Determine the [X, Y] coordinate at the center of the cell enclosing the given text.  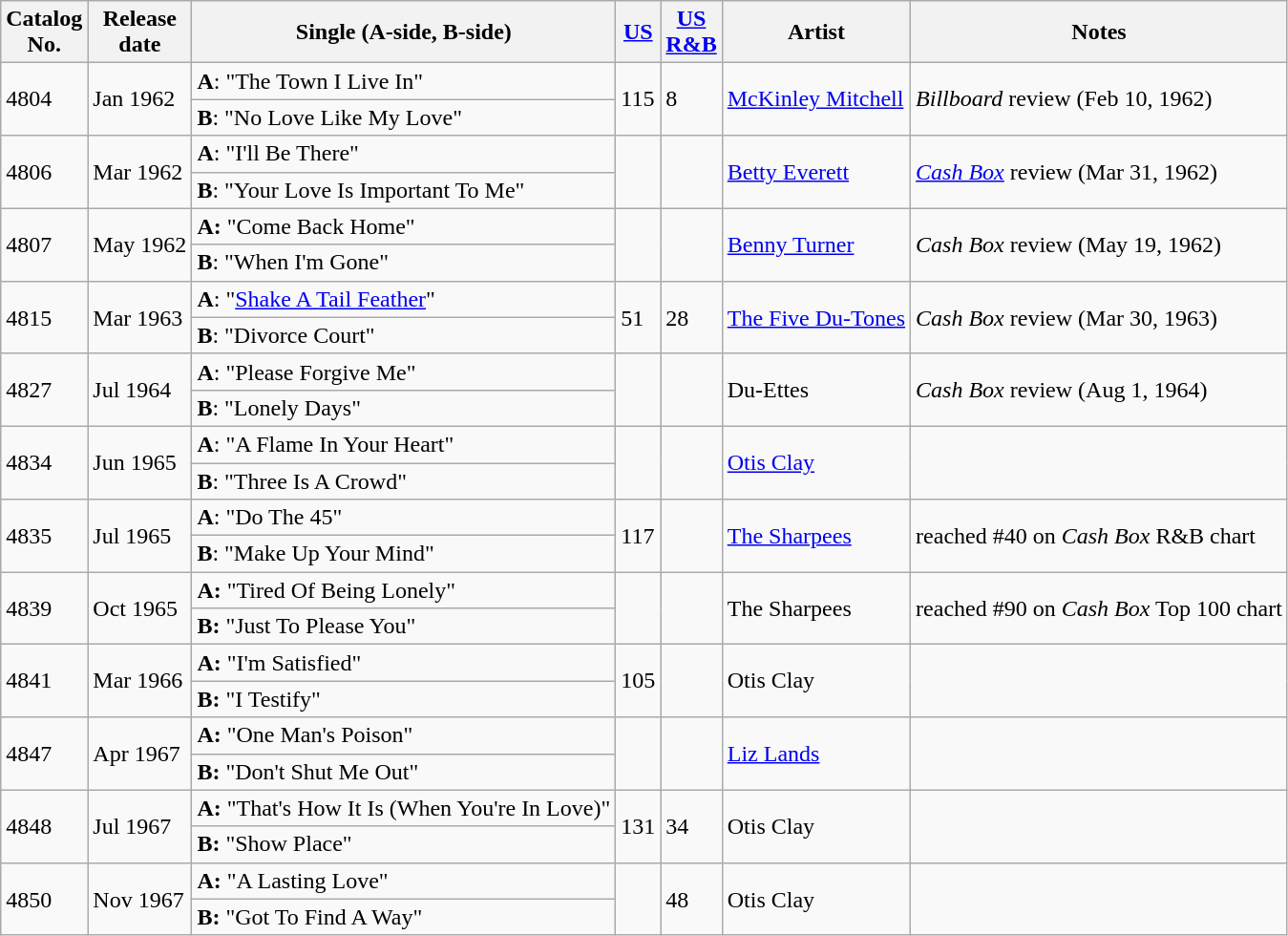
CatalogNo. [44, 32]
Releasedate [139, 32]
A: "Come Back Home" [404, 226]
B: "I Testify" [404, 699]
USR&B [691, 32]
8 [691, 99]
Jul 1965 [139, 536]
Du-Ettes [815, 390]
4835 [44, 536]
4804 [44, 99]
A: "One Man's Poison" [404, 735]
US [638, 32]
reached #90 on Cash Box Top 100 chart [1100, 608]
B: "Just To Please You" [404, 627]
Apr 1967 [139, 754]
The Five Du-Tones [815, 317]
Jul 1964 [139, 390]
A: "That's How It Is (When You're In Love)" [404, 808]
B: "Three Is A Crowd" [404, 480]
McKinley Mitchell [815, 99]
A: "The Town I Live In" [404, 81]
4806 [44, 172]
B: "Divorce Court" [404, 335]
Cash Box review (Mar 31, 1962) [1100, 172]
A: "Do The 45" [404, 518]
Jan 1962 [139, 99]
B: "Your Love Is Important To Me" [404, 190]
B: "Show Place" [404, 844]
Nov 1967 [139, 899]
4834 [44, 462]
A: "A Lasting Love" [404, 881]
Single (A-side, B-side) [404, 32]
Jun 1965 [139, 462]
May 1962 [139, 245]
reached #40 on Cash Box R&B chart [1100, 536]
Mar 1963 [139, 317]
Mar 1962 [139, 172]
117 [638, 536]
A: "A Flame In Your Heart" [404, 444]
B: "Lonely Days" [404, 408]
Betty Everett [815, 172]
105 [638, 681]
131 [638, 826]
B: "Make Up Your Mind" [404, 554]
B: "When I'm Gone" [404, 263]
A: "Shake A Tail Feather" [404, 299]
Artist [815, 32]
A: "Tired Of Being Lonely" [404, 590]
48 [691, 899]
28 [691, 317]
51 [638, 317]
34 [691, 826]
Benny Turner [815, 245]
4807 [44, 245]
B: "Got To Find A Way" [404, 917]
Oct 1965 [139, 608]
4841 [44, 681]
4848 [44, 826]
Cash Box review (Aug 1, 1964) [1100, 390]
Liz Lands [815, 754]
A: "I'll Be There" [404, 154]
B: "No Love Like My Love" [404, 117]
A: "Please Forgive Me" [404, 372]
Jul 1967 [139, 826]
4815 [44, 317]
4850 [44, 899]
A: "I'm Satisfied" [404, 663]
Mar 1966 [139, 681]
Billboard review (Feb 10, 1962) [1100, 99]
Notes [1100, 32]
Cash Box review (May 19, 1962) [1100, 245]
4839 [44, 608]
4827 [44, 390]
Cash Box review (Mar 30, 1963) [1100, 317]
B: "Don't Shut Me Out" [404, 772]
4847 [44, 754]
115 [638, 99]
